Output the (x, y) coordinate of the center of the cell containing the given text.  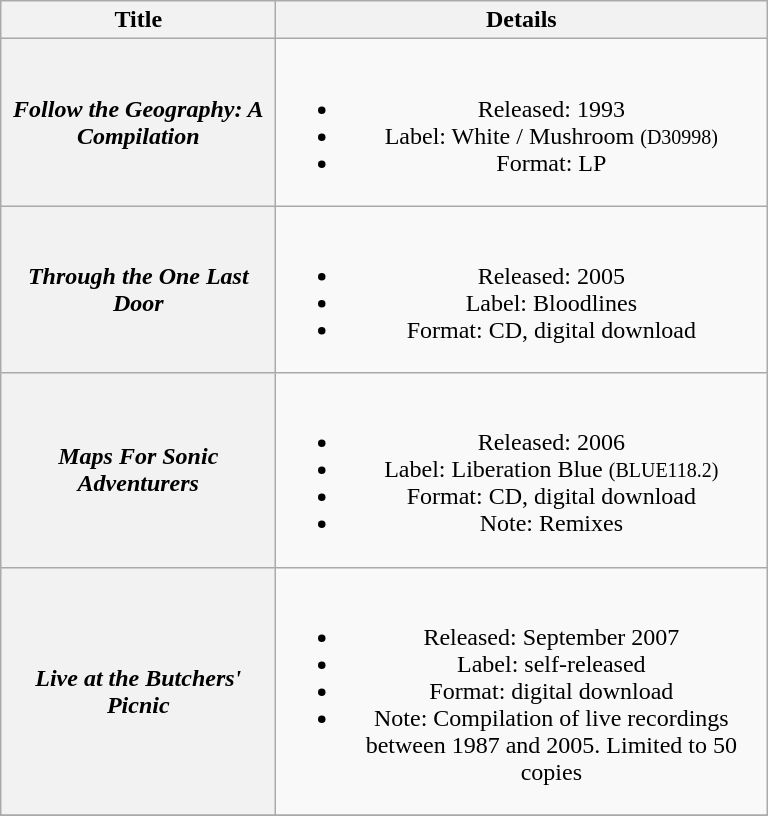
Released: September 2007Label: self-releasedFormat: digital downloadNote: Compilation of live recordings between 1987 and 2005. Limited to 50 copies (522, 691)
Released: 2006Label: Liberation Blue (BLUE118.2)Format: CD, digital downloadNote: Remixes (522, 470)
Released: 1993Label: White / Mushroom (D30998)Format: LP (522, 122)
Details (522, 20)
Through the One Last Door (138, 290)
Follow the Geography: A Compilation (138, 122)
Title (138, 20)
Maps For Sonic Adventurers (138, 470)
Released: 2005Label: BloodlinesFormat: CD, digital download (522, 290)
Live at the Butchers' Picnic (138, 691)
